Pinpoint the cell where the given text exists, returning its (X, Y) midpoint coordinate. 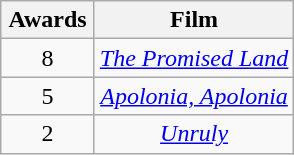
Apolonia, Apolonia (194, 96)
The Promised Land (194, 58)
Awards (48, 20)
5 (48, 96)
Unruly (194, 134)
Film (194, 20)
8 (48, 58)
2 (48, 134)
